Output the (X, Y) coordinate of the center of the cell containing the given text.  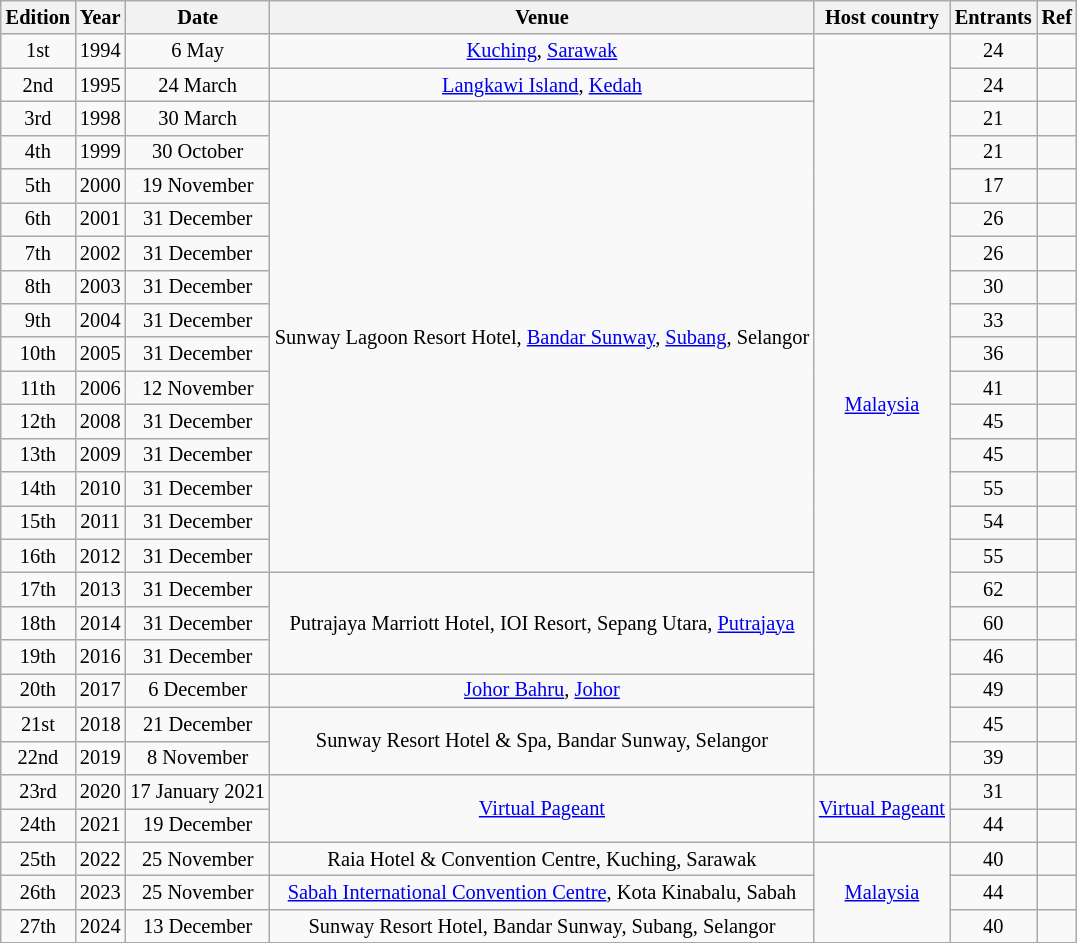
2011 (100, 522)
13th (38, 455)
6th (38, 219)
30 (994, 287)
Edition (38, 17)
26th (38, 892)
21st (38, 724)
15th (38, 522)
39 (994, 758)
2024 (100, 926)
22nd (38, 758)
Date (197, 17)
60 (994, 623)
Johor Bahru, Johor (542, 690)
20th (38, 690)
11th (38, 388)
2nd (38, 85)
2023 (100, 892)
Sunway Resort Hotel & Spa, Bandar Sunway, Selangor (542, 740)
2000 (100, 186)
2010 (100, 489)
12 November (197, 388)
1998 (100, 118)
Sabah International Convention Centre, Kota Kinabalu, Sabah (542, 892)
19th (38, 657)
2013 (100, 589)
54 (994, 522)
2021 (100, 825)
18th (38, 623)
24 March (197, 85)
12th (38, 421)
31 (994, 791)
8th (38, 287)
Sunway Lagoon Resort Hotel, Bandar Sunway, Subang, Selangor (542, 336)
2022 (100, 859)
Ref (1057, 17)
6 December (197, 690)
2020 (100, 791)
Entrants (994, 17)
Host country (882, 17)
4th (38, 152)
2004 (100, 320)
30 March (197, 118)
36 (994, 354)
2001 (100, 219)
41 (994, 388)
30 October (197, 152)
7th (38, 253)
17 January 2021 (197, 791)
2006 (100, 388)
46 (994, 657)
17th (38, 589)
Kuching, Sarawak (542, 51)
1999 (100, 152)
2019 (100, 758)
2008 (100, 421)
9th (38, 320)
2009 (100, 455)
21 December (197, 724)
2014 (100, 623)
2018 (100, 724)
1994 (100, 51)
Sunway Resort Hotel, Bandar Sunway, Subang, Selangor (542, 926)
27th (38, 926)
2003 (100, 287)
Year (100, 17)
14th (38, 489)
19 November (197, 186)
1st (38, 51)
3rd (38, 118)
2016 (100, 657)
17 (994, 186)
Putrajaya Marriott Hotel, IOI Resort, Sepang Utara, Putrajaya (542, 622)
Raia Hotel & Convention Centre, Kuching, Sarawak (542, 859)
Venue (542, 17)
33 (994, 320)
8 November (197, 758)
10th (38, 354)
19 December (197, 825)
49 (994, 690)
2005 (100, 354)
2017 (100, 690)
Langkawi Island, Kedah (542, 85)
2002 (100, 253)
2012 (100, 556)
1995 (100, 85)
13 December (197, 926)
6 May (197, 51)
23rd (38, 791)
16th (38, 556)
5th (38, 186)
24th (38, 825)
62 (994, 589)
25th (38, 859)
